Determine the [x, y] coordinate at the center of the cell enclosing the given text.  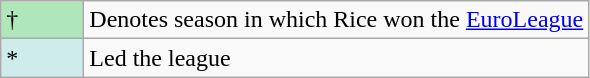
Led the league [336, 58]
† [42, 20]
* [42, 58]
Denotes season in which Rice won the EuroLeague [336, 20]
